Capture the cell that displays the provided text and extract its (X, Y) central coordinate. 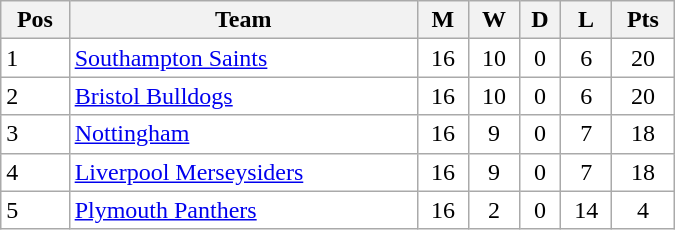
14 (586, 210)
Nottingham (243, 134)
5 (35, 210)
W (494, 20)
L (586, 20)
Plymouth Panthers (243, 210)
M (442, 20)
D (540, 20)
Southampton Saints (243, 58)
Pts (644, 20)
Liverpool Merseysiders (243, 172)
Pos (35, 20)
Bristol Bulldogs (243, 96)
Team (243, 20)
1 (35, 58)
3 (35, 134)
